From the cell containing the given text, extract its center point as [x, y] coordinate. 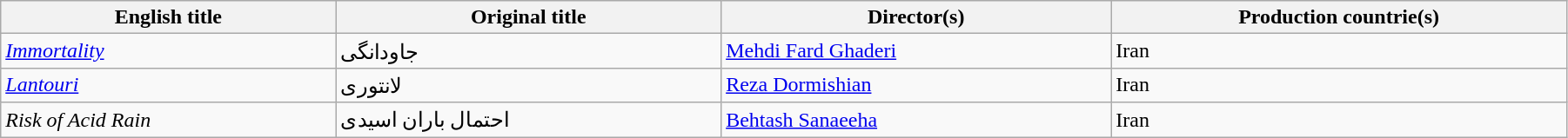
Original title [529, 17]
English title [169, 17]
لانتوری [529, 85]
جاودانگی [529, 51]
Mehdi Fard Ghaderi [916, 51]
Behtash Sanaeeha [916, 120]
Reza Dormishian [916, 85]
Immortality [169, 51]
Director(s) [916, 17]
احتمال باران اسیدی [529, 120]
Risk of Acid Rain [169, 120]
Production countrie(s) [1339, 17]
Lantouri [169, 85]
